Search for the cell housing the specified text and yield its [x, y] center coordinate. 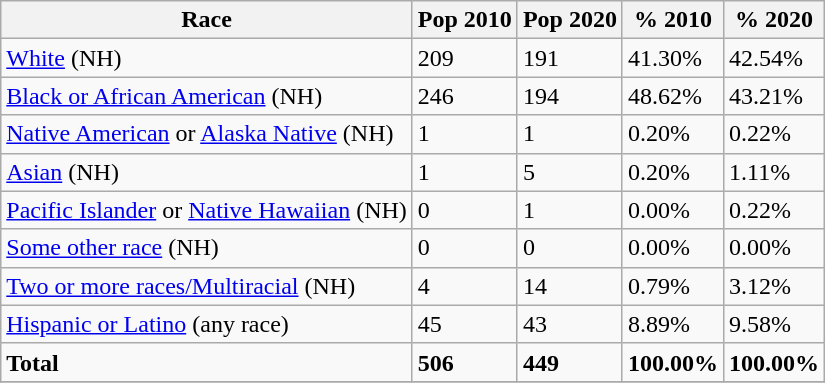
4 [464, 286]
41.30% [672, 58]
14 [570, 286]
Hispanic or Latino (any race) [207, 324]
Native American or Alaska Native (NH) [207, 134]
Pacific Islander or Native Hawaiian (NH) [207, 210]
246 [464, 96]
Pop 2020 [570, 20]
Total [207, 362]
% 2020 [774, 20]
8.89% [672, 324]
194 [570, 96]
43.21% [774, 96]
Race [207, 20]
191 [570, 58]
43 [570, 324]
48.62% [672, 96]
449 [570, 362]
1.11% [774, 172]
Asian (NH) [207, 172]
45 [464, 324]
42.54% [774, 58]
Pop 2010 [464, 20]
5 [570, 172]
0.79% [672, 286]
Black or African American (NH) [207, 96]
506 [464, 362]
Some other race (NH) [207, 248]
White (NH) [207, 58]
3.12% [774, 286]
9.58% [774, 324]
% 2010 [672, 20]
209 [464, 58]
Two or more races/Multiracial (NH) [207, 286]
